Determine the [x, y] coordinate at the center of the cell enclosing the given text.  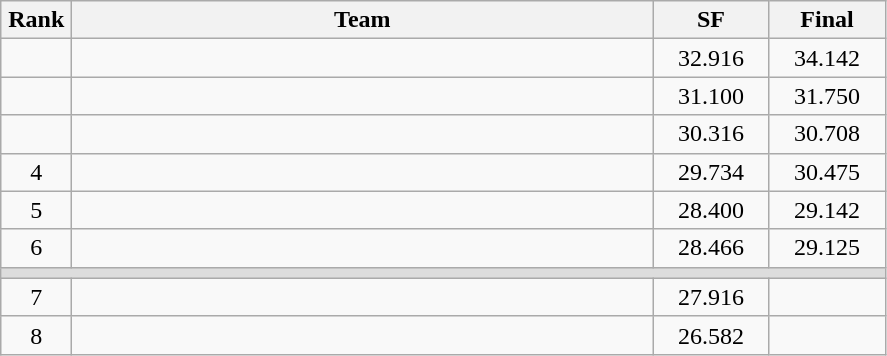
7 [36, 297]
32.916 [711, 58]
Final [827, 20]
28.400 [711, 210]
4 [36, 172]
29.142 [827, 210]
SF [711, 20]
8 [36, 335]
29.125 [827, 248]
Team [362, 20]
27.916 [711, 297]
28.466 [711, 248]
30.475 [827, 172]
5 [36, 210]
34.142 [827, 58]
31.100 [711, 96]
30.316 [711, 134]
Rank [36, 20]
29.734 [711, 172]
30.708 [827, 134]
31.750 [827, 96]
26.582 [711, 335]
6 [36, 248]
